Capture the cell that displays the provided text and extract its [X, Y] central coordinate. 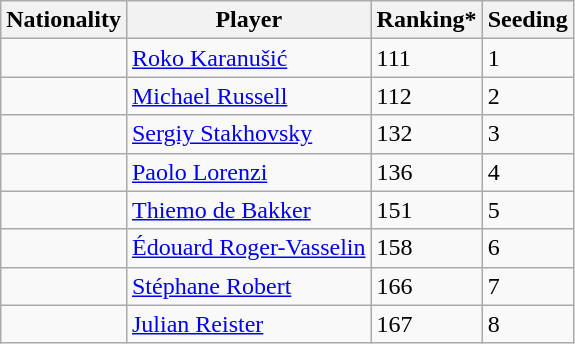
132 [426, 134]
Julian Reister [248, 324]
4 [528, 172]
158 [426, 248]
Stéphane Robert [248, 286]
Seeding [528, 20]
166 [426, 286]
Édouard Roger-Vasselin [248, 248]
1 [528, 58]
6 [528, 248]
167 [426, 324]
112 [426, 96]
Sergiy Stakhovsky [248, 134]
Nationality [64, 20]
Ranking* [426, 20]
111 [426, 58]
Roko Karanušić [248, 58]
7 [528, 286]
151 [426, 210]
136 [426, 172]
2 [528, 96]
Thiemo de Bakker [248, 210]
Player [248, 20]
8 [528, 324]
3 [528, 134]
5 [528, 210]
Paolo Lorenzi [248, 172]
Michael Russell [248, 96]
